Locate the cell with the specified text and output its (X, Y) center coordinate. 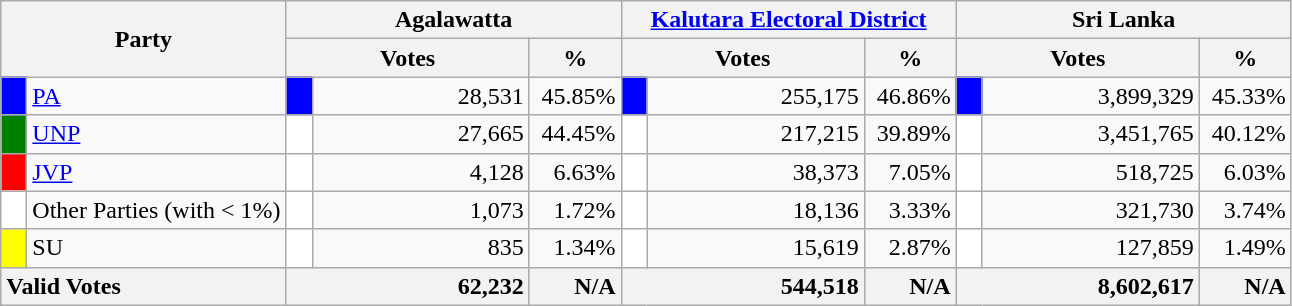
835 (420, 248)
3.74% (1245, 210)
38,373 (756, 172)
Agalawatta (454, 20)
1.34% (575, 248)
45.33% (1245, 96)
3,899,329 (1090, 96)
18,136 (756, 210)
62,232 (408, 286)
Valid Votes (144, 286)
1,073 (420, 210)
Kalutara Electoral District (788, 20)
6.03% (1245, 172)
518,725 (1090, 172)
217,215 (756, 134)
127,859 (1090, 248)
40.12% (1245, 134)
3,451,765 (1090, 134)
1.49% (1245, 248)
6.63% (575, 172)
1.72% (575, 210)
321,730 (1090, 210)
2.87% (910, 248)
15,619 (756, 248)
Sri Lanka (1124, 20)
44.45% (575, 134)
Other Parties (with < 1%) (156, 210)
544,518 (742, 286)
PA (156, 96)
JVP (156, 172)
255,175 (756, 96)
45.85% (575, 96)
46.86% (910, 96)
27,665 (420, 134)
7.05% (910, 172)
8,602,617 (1078, 286)
UNP (156, 134)
28,531 (420, 96)
SU (156, 248)
Party (144, 39)
3.33% (910, 210)
4,128 (420, 172)
39.89% (910, 134)
